Search for the cell housing the specified text and yield its [x, y] center coordinate. 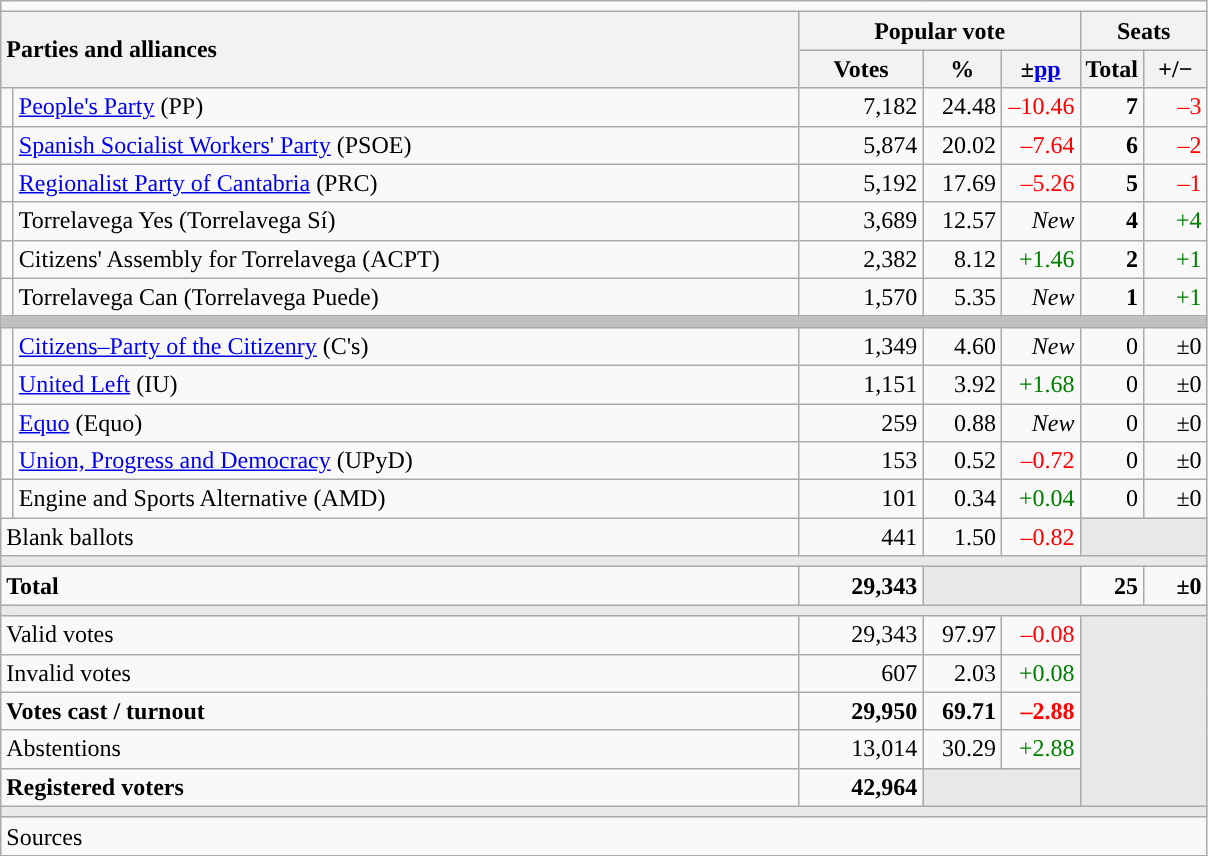
0.34 [962, 499]
30.29 [962, 749]
–2 [1176, 145]
% [962, 69]
Sources [604, 836]
Spanish Socialist Workers' Party (PSOE) [406, 145]
42,964 [861, 787]
4.60 [962, 346]
101 [861, 499]
+2.88 [1040, 749]
25 [1112, 586]
–10.46 [1040, 107]
259 [861, 423]
20.02 [962, 145]
Invalid votes [400, 673]
12.57 [962, 221]
5,192 [861, 183]
+0.08 [1040, 673]
13,014 [861, 749]
29,950 [861, 711]
Registered voters [400, 787]
1 [1112, 297]
–0.08 [1040, 635]
Valid votes [400, 635]
5.35 [962, 297]
Equo (Equo) [406, 423]
8.12 [962, 259]
1.50 [962, 537]
97.97 [962, 635]
5 [1112, 183]
+/− [1176, 69]
–0.72 [1040, 461]
2 [1112, 259]
Engine and Sports Alternative (AMD) [406, 499]
Regionalist Party of Cantabria (PRC) [406, 183]
3.92 [962, 384]
Citizens–Party of the Citizenry (C's) [406, 346]
–5.26 [1040, 183]
–0.82 [1040, 537]
1,570 [861, 297]
–2.88 [1040, 711]
Citizens' Assembly for Torrelavega (ACPT) [406, 259]
69.71 [962, 711]
United Left (IU) [406, 384]
Popular vote [940, 31]
–3 [1176, 107]
Blank ballots [400, 537]
7,182 [861, 107]
Parties and alliances [400, 50]
Votes cast / turnout [400, 711]
153 [861, 461]
2.03 [962, 673]
1,349 [861, 346]
0.52 [962, 461]
Abstentions [400, 749]
+0.04 [1040, 499]
24.48 [962, 107]
17.69 [962, 183]
±pp [1040, 69]
1,151 [861, 384]
3,689 [861, 221]
607 [861, 673]
5,874 [861, 145]
0.88 [962, 423]
–7.64 [1040, 145]
+4 [1176, 221]
4 [1112, 221]
6 [1112, 145]
+1.68 [1040, 384]
Votes [861, 69]
Torrelavega Can (Torrelavega Puede) [406, 297]
2,382 [861, 259]
+1.46 [1040, 259]
Seats [1144, 31]
Union, Progress and Democracy (UPyD) [406, 461]
441 [861, 537]
People's Party (PP) [406, 107]
Torrelavega Yes (Torrelavega Sí) [406, 221]
–1 [1176, 183]
7 [1112, 107]
